Return the [X, Y] coordinate for the center point of the cell that contains the specified text.  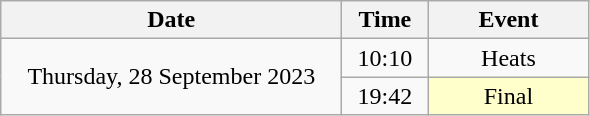
Thursday, 28 September 2023 [172, 77]
Date [172, 20]
Final [508, 96]
Time [385, 20]
19:42 [385, 96]
Event [508, 20]
Heats [508, 58]
10:10 [385, 58]
